Find where the given text appears and provide that cell's center as (x, y) coordinate. 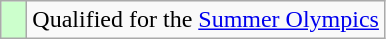
Qualified for the Summer Olympics (206, 20)
